Return (x, y) of the center of cell containing provided text 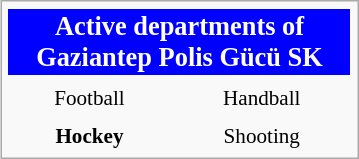
Hockey (90, 135)
Active departments ofGaziantep Polis Gücü SK (180, 42)
Handball (262, 98)
Football (90, 98)
Shooting (262, 135)
